From the cell containing the given text, extract its center point as (x, y) coordinate. 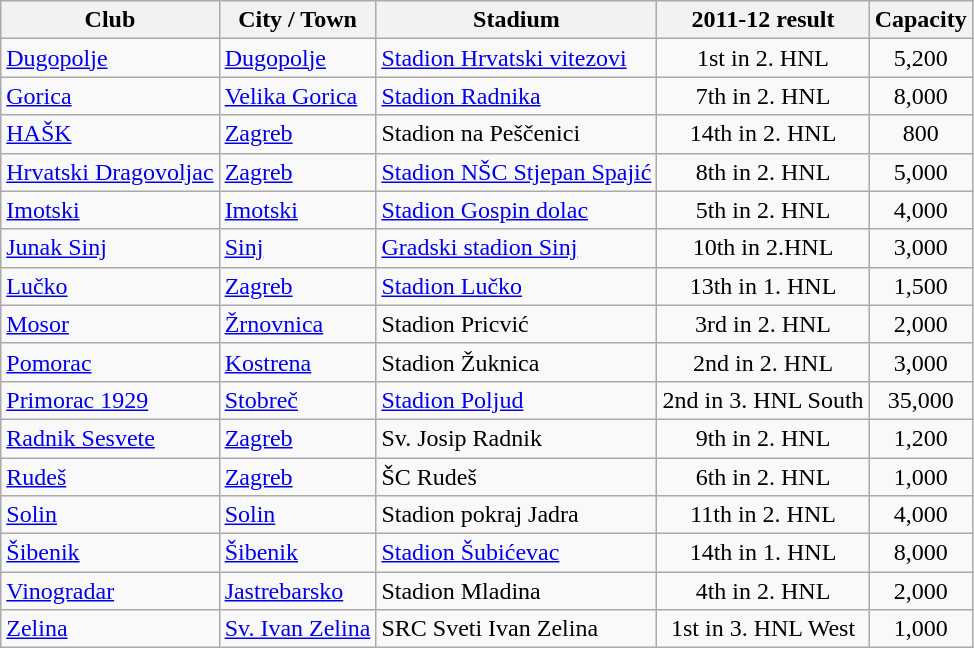
35,000 (920, 400)
8th in 2. HNL (763, 172)
13th in 1. HNL (763, 286)
Stadion Lučko (516, 286)
11th in 2. HNL (763, 515)
Gorica (110, 96)
Rudeš (110, 477)
Velika Gorica (298, 96)
10th in 2.HNL (763, 248)
Stadion Gospin dolac (516, 210)
Gradski stadion Sinj (516, 248)
Stadion Šubićevac (516, 553)
ŠC Rudeš (516, 477)
Stadion Hrvatski vitezovi (516, 58)
Stadion Radnika (516, 96)
5,000 (920, 172)
Stadion Žuknica (516, 362)
Radnik Sesvete (110, 438)
Vinogradar (110, 591)
Sv. Ivan Zelina (298, 629)
Capacity (920, 20)
6th in 2. HNL (763, 477)
14th in 1. HNL (763, 553)
Stadion na Peščenici (516, 134)
Mosor (110, 324)
Stadion Mladina (516, 591)
Žrnovnica (298, 324)
Stadion Pricvić (516, 324)
Jastrebarsko (298, 591)
1,200 (920, 438)
1st in 3. HNL West (763, 629)
Sv. Josip Radnik (516, 438)
3rd in 2. HNL (763, 324)
14th in 2. HNL (763, 134)
Stadion NŠC Stjepan Spajić (516, 172)
4th in 2. HNL (763, 591)
Stobreč (298, 400)
800 (920, 134)
Junak Sinj (110, 248)
HAŠK (110, 134)
Stadion pokraj Jadra (516, 515)
Hrvatski Dragovoljac (110, 172)
Primorac 1929 (110, 400)
Stadion Poljud (516, 400)
Kostrena (298, 362)
9th in 2. HNL (763, 438)
7th in 2. HNL (763, 96)
2nd in 3. HNL South (763, 400)
Club (110, 20)
5th in 2. HNL (763, 210)
Zelina (110, 629)
2nd in 2. HNL (763, 362)
2011-12 result (763, 20)
Lučko (110, 286)
Sinj (298, 248)
City / Town (298, 20)
1,500 (920, 286)
1st in 2. HNL (763, 58)
SRC Sveti Ivan Zelina (516, 629)
Pomorac (110, 362)
5,200 (920, 58)
Stadium (516, 20)
